Provide the [x, y] coordinate of the cell's center where the given text is located.  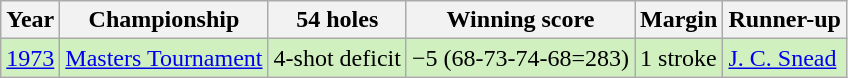
54 holes [337, 20]
1973 [30, 58]
Margin [679, 20]
Runner-up [785, 20]
Year [30, 20]
1 stroke [679, 58]
4-shot deficit [337, 58]
Winning score [520, 20]
Masters Tournament [164, 58]
J. C. Snead [785, 58]
−5 (68-73-74-68=283) [520, 58]
Championship [164, 20]
